Scan for the cell matching the given text and deliver its [x, y] coordinate at center. 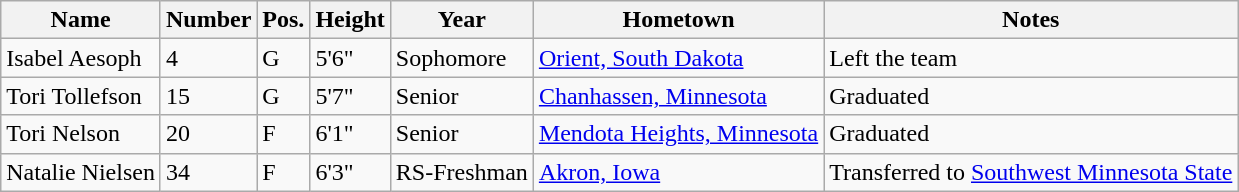
Pos. [284, 20]
Notes [1031, 20]
15 [208, 96]
Chanhassen, Minnesota [678, 96]
4 [208, 58]
Year [462, 20]
Akron, Iowa [678, 172]
Tori Nelson [81, 134]
Name [81, 20]
5'6" [350, 58]
20 [208, 134]
Number [208, 20]
Sophomore [462, 58]
Mendota Heights, Minnesota [678, 134]
Tori Tollefson [81, 96]
Hometown [678, 20]
Left the team [1031, 58]
Height [350, 20]
Transferred to Southwest Minnesota State [1031, 172]
Isabel Aesoph [81, 58]
RS-Freshman [462, 172]
6'1" [350, 134]
6'3" [350, 172]
5'7" [350, 96]
Orient, South Dakota [678, 58]
Natalie Nielsen [81, 172]
34 [208, 172]
